Capture the cell that displays the provided text and extract its [X, Y] central coordinate. 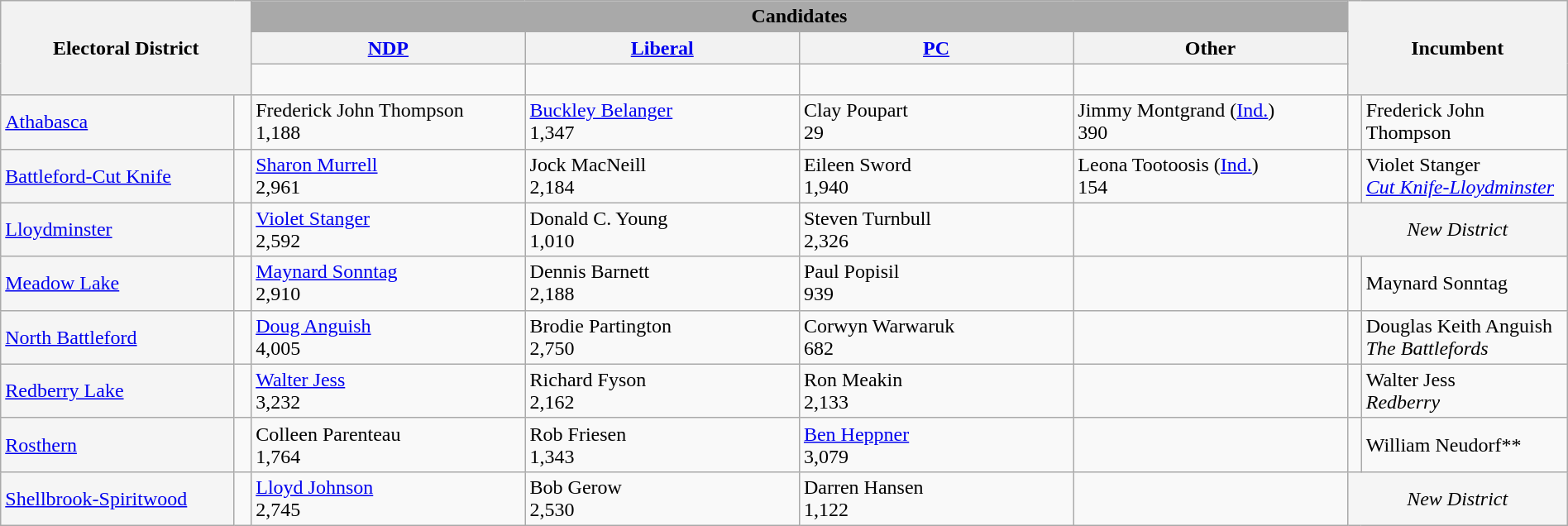
Dennis Barnett2,188 [662, 283]
Lloydminster [117, 230]
Redberry Lake [117, 390]
Walter JessRedberry [1464, 390]
Colleen Parenteau1,764 [389, 445]
Jimmy Montgrand (Ind.)390 [1211, 122]
Sharon Murrell2,961 [389, 175]
Corwyn Warwaruk682 [936, 337]
Battleford-Cut Knife [117, 175]
Athabasca [117, 122]
Violet Stanger2,592 [389, 230]
Frederick John Thompson1,188 [389, 122]
Douglas Keith AnguishThe Battlefords [1464, 337]
Ron Meakin2,133 [936, 390]
Electoral District [126, 48]
NDP [389, 48]
Buckley Belanger1,347 [662, 122]
Shellbrook-Spiritwood [117, 498]
Walter Jess3,232 [389, 390]
Jock MacNeill2,184 [662, 175]
Clay Poupart29 [936, 122]
Violet StangerCut Knife-Lloydminster [1464, 175]
William Neudorf** [1464, 445]
Paul Popisil939 [936, 283]
Brodie Partington2,750 [662, 337]
Eileen Sword1,940 [936, 175]
Other [1211, 48]
Richard Fyson2,162 [662, 390]
Meadow Lake [117, 283]
North Battleford [117, 337]
Doug Anguish4,005 [389, 337]
Darren Hansen1,122 [936, 498]
Incumbent [1457, 48]
Lloyd Johnson2,745 [389, 498]
Ben Heppner3,079 [936, 445]
Liberal [662, 48]
Bob Gerow2,530 [662, 498]
PC [936, 48]
Candidates [799, 17]
Maynard Sonntag [1464, 283]
Frederick John Thompson [1464, 122]
Rob Friesen1,343 [662, 445]
Maynard Sonntag2,910 [389, 283]
Leona Tootoosis (Ind.)154 [1211, 175]
Steven Turnbull2,326 [936, 230]
Donald C. Young1,010 [662, 230]
Rosthern [117, 445]
